Find where the given text appears and provide that cell's center as (X, Y) coordinate. 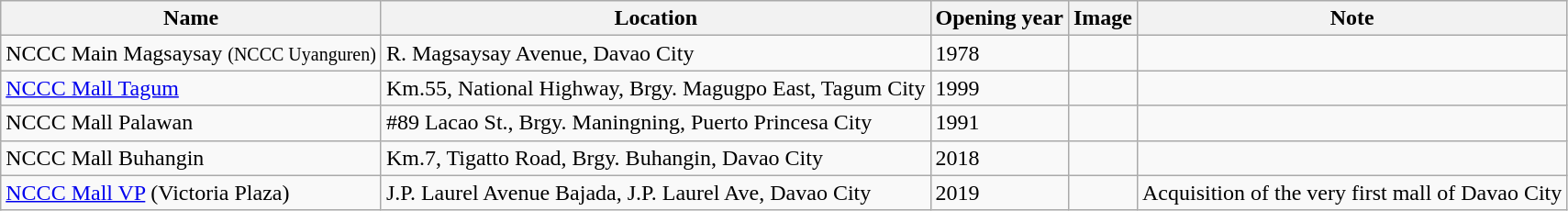
Image (1103, 18)
Acquisition of the very first mall of Davao City (1351, 193)
#89 Lacao St., Brgy. Maningning, Puerto Princesa City (655, 123)
1999 (999, 88)
2019 (999, 193)
Km.55, National Highway, Brgy. Magugpo East, Tagum City (655, 88)
Opening year (999, 18)
1991 (999, 123)
Location (655, 18)
Km.7, Tigatto Road, Brgy. Buhangin, Davao City (655, 158)
Name (191, 18)
NCCC Main Magsaysay (NCCC Uyanguren) (191, 53)
NCCC Mall Buhangin (191, 158)
J.P. Laurel Avenue Bajada, J.P. Laurel Ave, Davao City (655, 193)
NCCC Mall Tagum (191, 88)
2018 (999, 158)
NCCC Mall VP (Victoria Plaza) (191, 193)
R. Magsaysay Avenue, Davao City (655, 53)
NCCC Mall Palawan (191, 123)
Note (1351, 18)
1978 (999, 53)
